Determine the (x, y) coordinate at the center of the cell enclosing the given text.  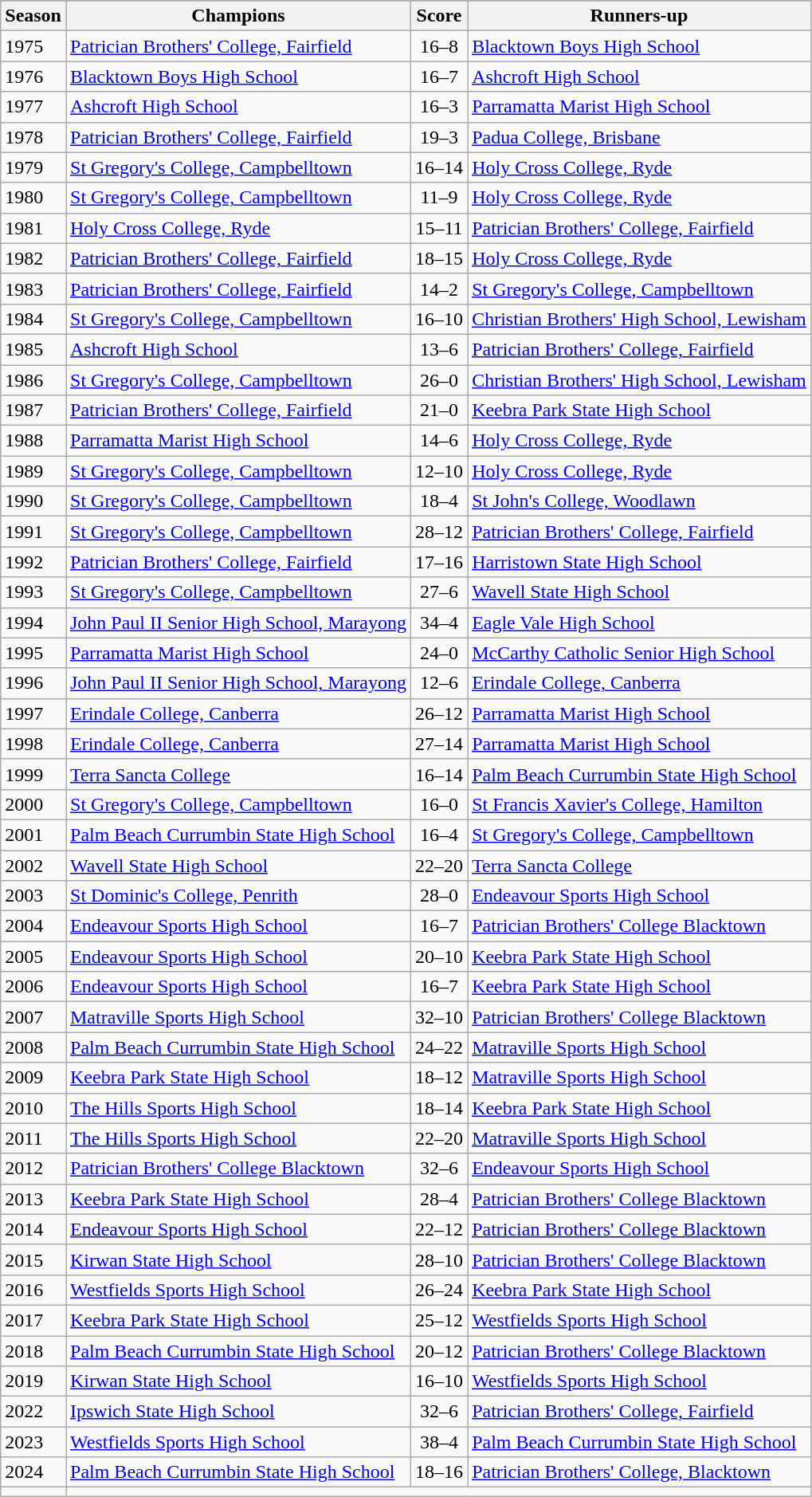
1980 (33, 198)
28–10 (440, 1259)
12–6 (440, 683)
28–12 (440, 532)
1984 (33, 319)
26–24 (440, 1290)
14–6 (440, 441)
1999 (33, 774)
2008 (33, 1047)
19–3 (440, 137)
24–0 (440, 653)
1994 (33, 623)
20–10 (440, 957)
16–4 (440, 835)
1986 (33, 380)
St John's College, Woodlawn (639, 501)
Season (33, 16)
28–4 (440, 1199)
11–9 (440, 198)
1991 (33, 532)
12–10 (440, 471)
20–12 (440, 1351)
2012 (33, 1169)
1978 (33, 137)
13–6 (440, 349)
2002 (33, 865)
2015 (33, 1259)
27–6 (440, 592)
16–0 (440, 804)
2004 (33, 926)
16–3 (440, 107)
18–14 (440, 1108)
Harristown State High School (639, 562)
2009 (33, 1078)
1989 (33, 471)
1983 (33, 289)
32–10 (440, 1017)
2023 (33, 1442)
1995 (33, 653)
1977 (33, 107)
15–11 (440, 228)
2010 (33, 1108)
27–14 (440, 744)
1997 (33, 713)
1979 (33, 167)
Padua College, Brisbane (639, 137)
St Francis Xavier's College, Hamilton (639, 804)
2019 (33, 1381)
1988 (33, 441)
26–12 (440, 713)
18–12 (440, 1078)
24–22 (440, 1047)
14–2 (440, 289)
1976 (33, 77)
2017 (33, 1320)
2007 (33, 1017)
1990 (33, 501)
2013 (33, 1199)
22–12 (440, 1229)
2000 (33, 804)
1987 (33, 411)
17–16 (440, 562)
St Dominic's College, Penrith (237, 896)
18–4 (440, 501)
2005 (33, 957)
Ipswich State High School (237, 1412)
2016 (33, 1290)
1993 (33, 592)
Score (440, 16)
1992 (33, 562)
Eagle Vale High School (639, 623)
2018 (33, 1351)
Patrician Brothers' College, Blacktown (639, 1472)
18–16 (440, 1472)
1981 (33, 228)
16–8 (440, 46)
1996 (33, 683)
2011 (33, 1138)
2003 (33, 896)
28–0 (440, 896)
2024 (33, 1472)
2014 (33, 1229)
Runners-up (639, 16)
1985 (33, 349)
1998 (33, 744)
21–0 (440, 411)
18–15 (440, 258)
34–4 (440, 623)
1982 (33, 258)
2006 (33, 987)
McCarthy Catholic Senior High School (639, 653)
2022 (33, 1412)
2001 (33, 835)
1975 (33, 46)
38–4 (440, 1442)
26–0 (440, 380)
25–12 (440, 1320)
Champions (237, 16)
